From the cell containing the given text, extract its center point as [x, y] coordinate. 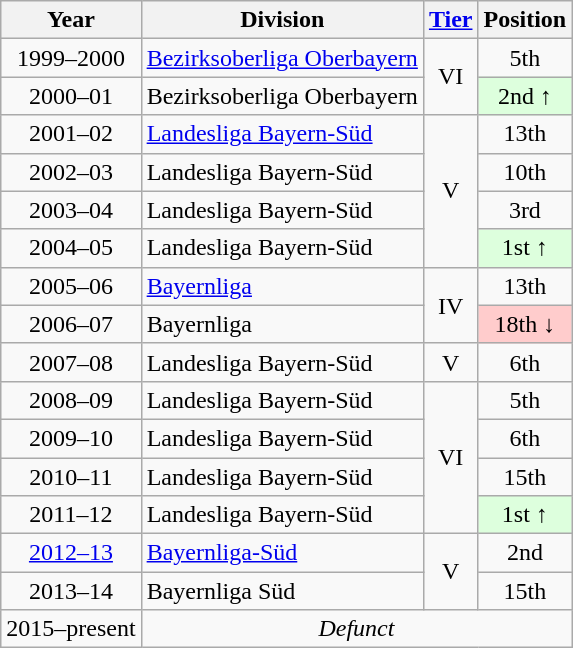
Division [282, 20]
2006–07 [71, 324]
10th [525, 172]
2010–11 [71, 477]
1999–2000 [71, 58]
Bayernliga-Süd [282, 553]
IV [450, 305]
2012–13 [71, 553]
2015–present [71, 629]
2007–08 [71, 362]
2009–10 [71, 438]
2008–09 [71, 400]
2011–12 [71, 515]
2005–06 [71, 286]
Defunct [356, 629]
2nd ↑ [525, 96]
2013–14 [71, 591]
2004–05 [71, 248]
2002–03 [71, 172]
2nd [525, 553]
Bayernliga Süd [282, 591]
2000–01 [71, 96]
Year [71, 20]
Position [525, 20]
2001–02 [71, 134]
2003–04 [71, 210]
Tier [450, 20]
3rd [525, 210]
18th ↓ [525, 324]
